Find where the given text appears and provide that cell's center as [x, y] coordinate. 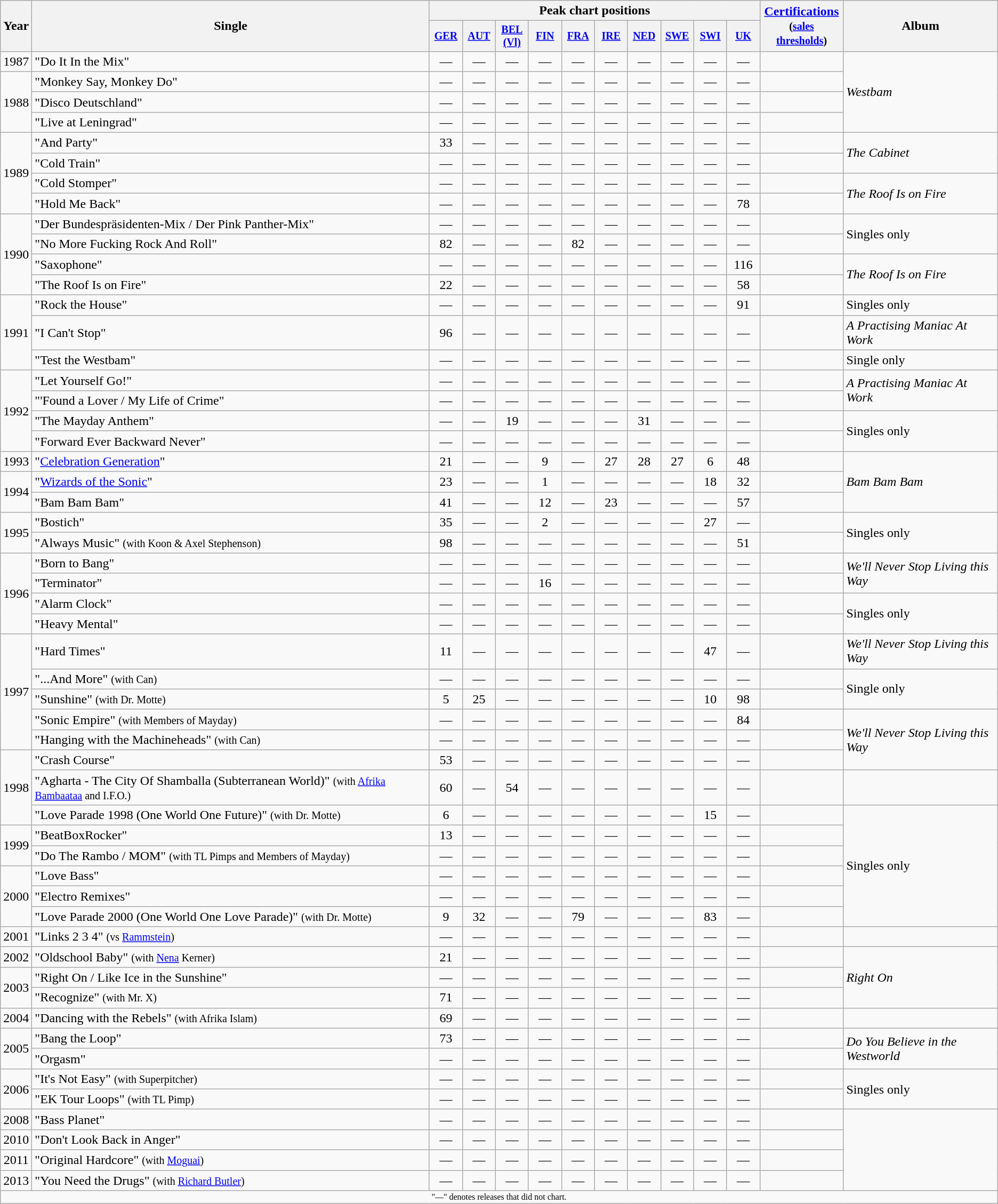
"Let Yourself Go!" [231, 380]
"...And More" (with Can) [231, 679]
28 [644, 461]
Right On [920, 977]
"Love Parade 2000 (One World One Love Parade)" (with Dr. Motte) [231, 917]
1996 [16, 593]
"Dancing with the Rebels" (with Afrika Islam) [231, 1018]
2000 [16, 896]
"—" denotes releases that did not chart. [499, 1197]
"Agharta - The City Of Shamballa (Subterranean World)" (with Afrika Bambaataa and I.F.O.) [231, 787]
1998 [16, 787]
48 [743, 461]
"Oldschool Baby" (with Nena Kerner) [231, 957]
71 [446, 998]
"Hanging with the Machineheads" (with Can) [231, 740]
The Cabinet [920, 153]
84 [743, 719]
"Born to Bang" [231, 563]
"Rock the House" [231, 305]
60 [446, 787]
Bam Bam Bam [920, 481]
2005 [16, 1048]
"Do It In the Mix" [231, 61]
41 [446, 502]
"Forward Ever Backward Never" [231, 441]
"Links 2 3 4" (vs Rammstein) [231, 937]
"Crash Course" [231, 760]
SWE [677, 36]
BEL(Vl) [512, 36]
2013 [16, 1181]
79 [578, 917]
11 [446, 652]
31 [644, 421]
"It's Not Easy" (with Superpitcher) [231, 1079]
2001 [16, 937]
2011 [16, 1160]
1992 [16, 411]
"Do The Rambo / MOM" (with TL Pimps and Members of Mayday) [231, 856]
"Don't Look Back in Anger" [231, 1139]
1988 [16, 102]
"Always Music" (with Koon & Axel Stephenson) [231, 543]
FRA [578, 36]
"And Party" [231, 143]
Year [16, 26]
1 [545, 482]
"Live at Leningrad" [231, 122]
91 [743, 305]
51 [743, 543]
2002 [16, 957]
22 [446, 285]
2006 [16, 1089]
58 [743, 285]
1999 [16, 846]
"Bam Bam Bam" [231, 502]
69 [446, 1018]
83 [710, 917]
12 [545, 502]
UK [743, 36]
33 [446, 143]
"EK Tour Loops" (with TL Pimp) [231, 1099]
2004 [16, 1018]
1989 [16, 173]
Certifications(sales thresholds) [802, 26]
96 [446, 333]
NED [644, 36]
"Bass Planet" [231, 1119]
"I Can't Stop" [231, 333]
13 [446, 836]
"Der Bundespräsidenten-Mix / Der Pink Panther-Mix" [231, 224]
2 [545, 523]
"Saxophone" [231, 264]
GER [446, 36]
Peak chart positions [594, 11]
"Right On / Like Ice in the Sunshine" [231, 977]
"Cold Train" [231, 163]
Single [231, 26]
57 [743, 502]
2008 [16, 1119]
AUT [479, 36]
"Monkey Say, Monkey Do" [231, 82]
116 [743, 264]
"BeatBoxRocker" [231, 836]
73 [446, 1038]
"Alarm Clock" [231, 604]
"Original Hardcore" (with Moguai) [231, 1160]
"Test the Westbam" [231, 360]
Do You Believe in the Westworld [920, 1048]
"You Need the Drugs" (with Richard Butler) [231, 1181]
"Wizards of the Sonic" [231, 482]
"Hold Me Back" [231, 204]
1997 [16, 692]
"The Mayday Anthem" [231, 421]
19 [512, 421]
Album [920, 26]
1993 [16, 461]
10 [710, 699]
35 [446, 523]
"Heavy Mental" [231, 624]
"No More Fucking Rock And Roll" [231, 244]
"Sonic Empire" (with Members of Mayday) [231, 719]
5 [446, 699]
53 [446, 760]
"Electro Remixes" [231, 896]
"Sunshine" (with Dr. Motte) [231, 699]
"Love Bass" [231, 876]
2010 [16, 1139]
54 [512, 787]
47 [710, 652]
"Bostich" [231, 523]
"Terminator" [231, 583]
"Recognize" (with Mr. X) [231, 998]
"Bang the Loop" [231, 1038]
1990 [16, 254]
2003 [16, 988]
"Celebration Generation" [231, 461]
1994 [16, 492]
Westbam [920, 92]
IRE [611, 36]
"Cold Stomper" [231, 183]
18 [710, 482]
78 [743, 204]
FIN [545, 36]
"Disco Deutschland" [231, 102]
"Hard Times" [231, 652]
25 [479, 699]
16 [545, 583]
"Love Parade 1998 (One World One Future)" (with Dr. Motte) [231, 815]
"The Roof Is on Fire" [231, 285]
1995 [16, 533]
15 [710, 815]
1987 [16, 61]
SWI [710, 36]
"'Found a Lover / My Life of Crime" [231, 400]
1991 [16, 333]
"Orgasm" [231, 1058]
